Scan for the cell matching the given text and deliver its (x, y) coordinate at center. 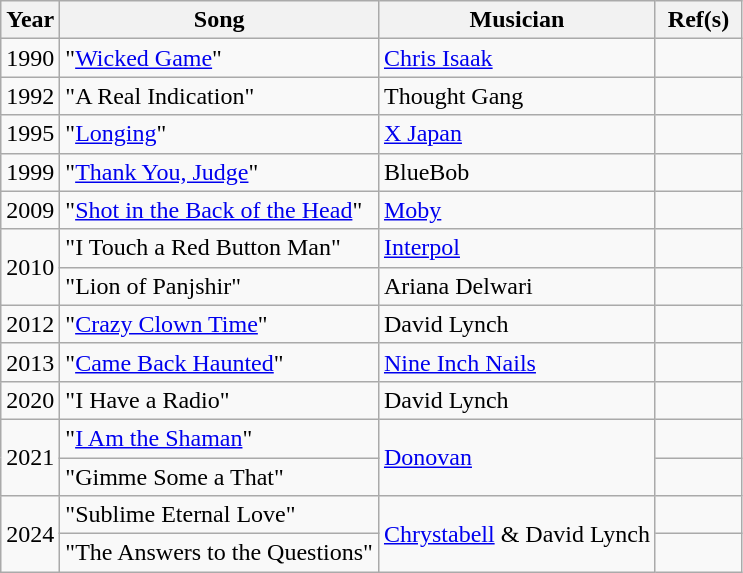
Year (30, 20)
Ariana Delwari (516, 286)
2021 (30, 457)
Interpol (516, 248)
Thought Gang (516, 96)
Song (220, 20)
"Gimme Some a That" (220, 477)
Donovan (516, 457)
"I Am the Shaman" (220, 438)
1992 (30, 96)
"Lion of Panjshir" (220, 286)
1999 (30, 172)
"Came Back Haunted" (220, 362)
"A Real Indication" (220, 96)
"Shot in the Back of the Head" (220, 210)
Moby (516, 210)
"Crazy Clown Time" (220, 324)
1995 (30, 134)
Chris Isaak (516, 58)
"I Touch a Red Button Man" (220, 248)
2020 (30, 400)
BlueBob (516, 172)
1990 (30, 58)
Nine Inch Nails (516, 362)
"I Have a Radio" (220, 400)
"Wicked Game" (220, 58)
2012 (30, 324)
"Sublime Eternal Love" (220, 515)
Ref(s) (698, 20)
"The Answers to the Questions" (220, 553)
"Thank You, Judge" (220, 172)
Chrystabell & David Lynch (516, 534)
X Japan (516, 134)
2024 (30, 534)
"Longing" (220, 134)
Musician (516, 20)
2010 (30, 267)
2013 (30, 362)
2009 (30, 210)
